Output the [X, Y] coordinate of the center of the cell containing the given text.  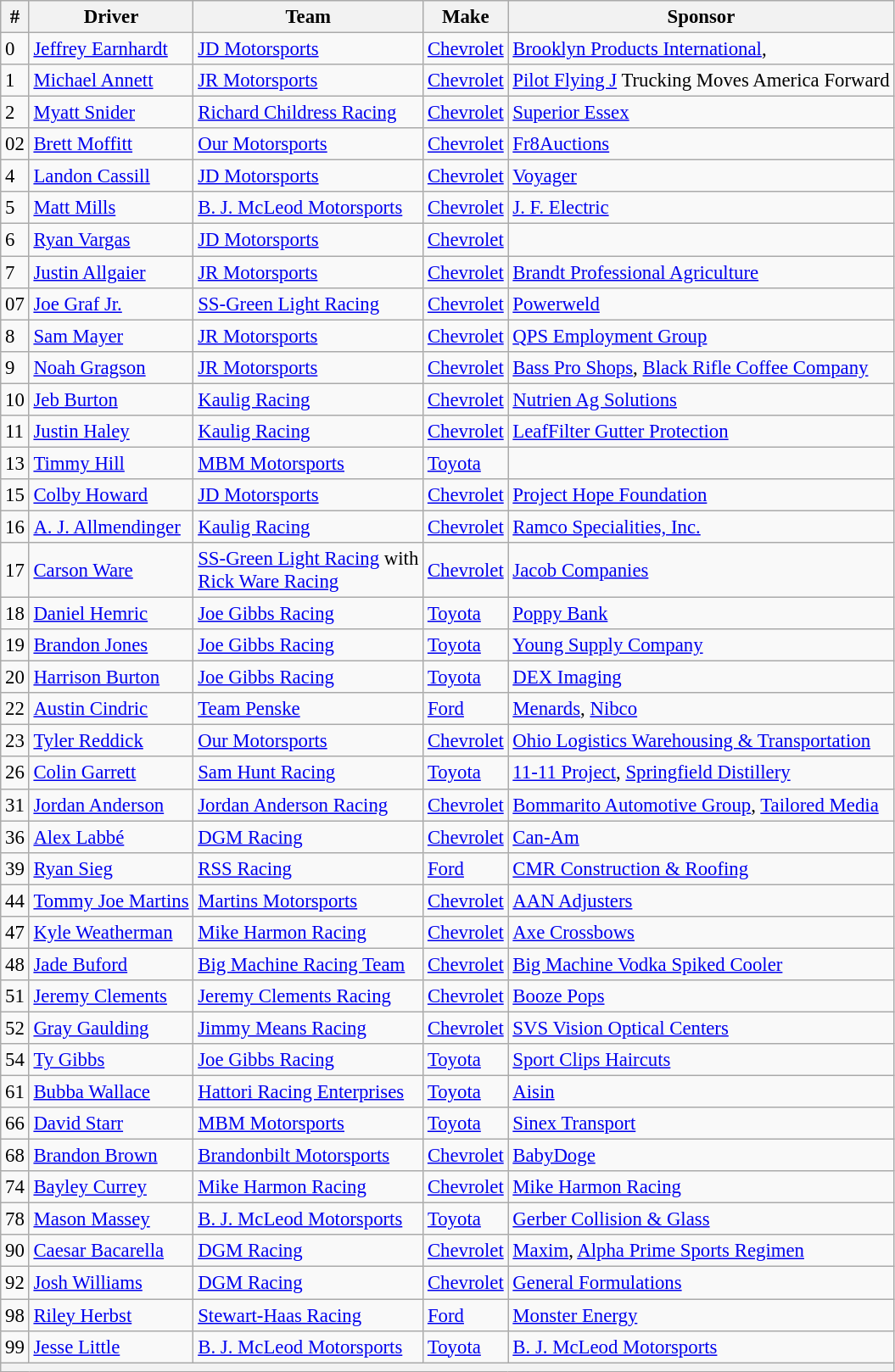
13 [15, 463]
Young Supply Company [701, 645]
Team Penske [309, 709]
11-11 Project, Springfield Distillery [701, 773]
Jimmy Means Racing [309, 1028]
Kyle Weatherman [111, 933]
Axe Crossbows [701, 933]
Jeffrey Earnhardt [111, 49]
Michael Annett [111, 81]
LeafFilter Gutter Protection [701, 432]
6 [15, 240]
Ohio Logistics Warehousing & Transportation [701, 741]
48 [15, 964]
26 [15, 773]
20 [15, 678]
Sponsor [701, 17]
1 [15, 81]
Pilot Flying J Trucking Moves America Forward [701, 81]
17 [15, 570]
Timmy Hill [111, 463]
07 [15, 304]
General Formulations [701, 1283]
Joe Graf Jr. [111, 304]
Colby Howard [111, 495]
# [15, 17]
Jade Buford [111, 964]
BabyDoge [701, 1156]
68 [15, 1156]
44 [15, 901]
Jeb Burton [111, 399]
Bommarito Automotive Group, Tailored Media [701, 805]
Voyager [701, 176]
J. F. Electric [701, 208]
Bubba Wallace [111, 1092]
51 [15, 996]
36 [15, 837]
Alex Labbé [111, 837]
Bass Pro Shops, Black Rifle Coffee Company [701, 367]
Hattori Racing Enterprises [309, 1092]
Carson Ware [111, 570]
Harrison Burton [111, 678]
A. J. Allmendinger [111, 527]
02 [15, 144]
Big Machine Racing Team [309, 964]
39 [15, 868]
18 [15, 614]
AAN Adjusters [701, 901]
Big Machine Vodka Spiked Cooler [701, 964]
Make [466, 17]
10 [15, 399]
Sam Mayer [111, 336]
Aisin [701, 1092]
92 [15, 1283]
90 [15, 1251]
54 [15, 1060]
SS-Green Light Racing [309, 304]
22 [15, 709]
Mason Massey [111, 1219]
99 [15, 1347]
74 [15, 1187]
Driver [111, 17]
78 [15, 1219]
Brooklyn Products International, [701, 49]
DEX Imaging [701, 678]
61 [15, 1092]
7 [15, 272]
98 [15, 1315]
Brandt Professional Agriculture [701, 272]
Sport Clips Haircuts [701, 1060]
52 [15, 1028]
Jacob Companies [701, 570]
Brandonbilt Motorsports [309, 1156]
Jeremy Clements Racing [309, 996]
Justin Haley [111, 432]
Matt Mills [111, 208]
Josh Williams [111, 1283]
Maxim, Alpha Prime Sports Regimen [701, 1251]
Ryan Sieg [111, 868]
11 [15, 432]
Sam Hunt Racing [309, 773]
Gray Gaulding [111, 1028]
SVS Vision Optical Centers [701, 1028]
Brandon Jones [111, 645]
Team [309, 17]
31 [15, 805]
Bayley Currey [111, 1187]
Nutrien Ag Solutions [701, 399]
0 [15, 49]
Ryan Vargas [111, 240]
Myatt Snider [111, 113]
Superior Essex [701, 113]
Noah Gragson [111, 367]
Brandon Brown [111, 1156]
Booze Pops [701, 996]
Jeremy Clements [111, 996]
Sinex Transport [701, 1124]
Gerber Collision & Glass [701, 1219]
Poppy Bank [701, 614]
Justin Allgaier [111, 272]
Monster Energy [701, 1315]
66 [15, 1124]
2 [15, 113]
9 [15, 367]
Ty Gibbs [111, 1060]
Colin Garrett [111, 773]
8 [15, 336]
Powerweld [701, 304]
16 [15, 527]
Can-Am [701, 837]
RSS Racing [309, 868]
Fr8Auctions [701, 144]
Brett Moffitt [111, 144]
Tyler Reddick [111, 741]
Ramco Specialities, Inc. [701, 527]
47 [15, 933]
15 [15, 495]
Richard Childress Racing [309, 113]
Project Hope Foundation [701, 495]
Landon Cassill [111, 176]
Caesar Bacarella [111, 1251]
SS-Green Light Racing withRick Ware Racing [309, 570]
CMR Construction & Roofing [701, 868]
19 [15, 645]
Riley Herbst [111, 1315]
David Starr [111, 1124]
Stewart-Haas Racing [309, 1315]
Martins Motorsports [309, 901]
Jordan Anderson Racing [309, 805]
Menards, Nibco [701, 709]
4 [15, 176]
5 [15, 208]
QPS Employment Group [701, 336]
Tommy Joe Martins [111, 901]
23 [15, 741]
Jordan Anderson [111, 805]
Daniel Hemric [111, 614]
Jesse Little [111, 1347]
Austin Cindric [111, 709]
